Return (X, Y) of the center of cell containing provided text 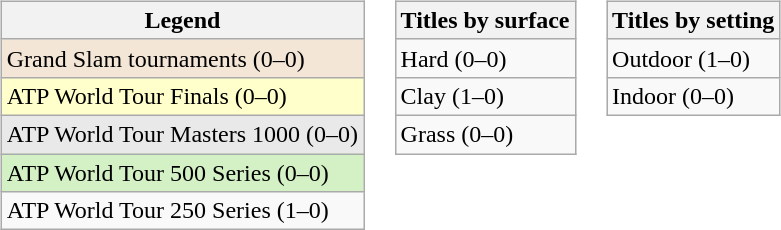
Indoor (0–0) (694, 96)
Titles by surface (485, 20)
Outdoor (1–0) (694, 58)
Titles by setting (694, 20)
Grand Slam tournaments (0–0) (182, 58)
Clay (1–0) (485, 96)
ATP World Tour Masters 1000 (0–0) (182, 134)
Legend (182, 20)
Grass (0–0) (485, 134)
ATP World Tour 500 Series (0–0) (182, 173)
ATP World Tour Finals (0–0) (182, 96)
ATP World Tour 250 Series (1–0) (182, 211)
Hard (0–0) (485, 58)
